Provide the [x, y] coordinate of the cell's center where the given text is located.  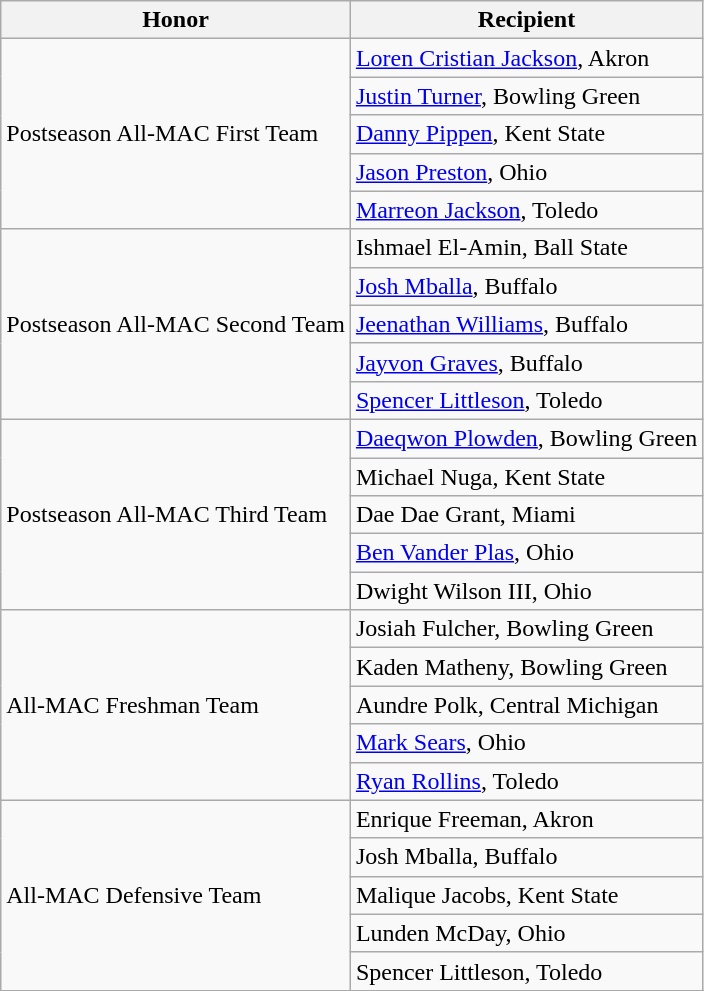
Justin Turner, Bowling Green [526, 96]
Jayvon Graves, Buffalo [526, 362]
Marreon Jackson, Toledo [526, 210]
Ishmael El-Amin, Ball State [526, 248]
Danny Pippen, Kent State [526, 134]
Postseason All-MAC First Team [176, 134]
Recipient [526, 20]
Malique Jacobs, Kent State [526, 895]
Michael Nuga, Kent State [526, 477]
Lunden McDay, Ohio [526, 933]
Kaden Matheny, Bowling Green [526, 667]
Postseason All-MAC Third Team [176, 514]
Loren Cristian Jackson, Akron [526, 58]
Daeqwon Plowden, Bowling Green [526, 438]
Jeenathan Williams, Buffalo [526, 324]
Mark Sears, Ohio [526, 743]
Aundre Polk, Central Michigan [526, 705]
Josiah Fulcher, Bowling Green [526, 629]
Ryan Rollins, Toledo [526, 781]
Dwight Wilson III, Ohio [526, 591]
All-MAC Freshman Team [176, 705]
Postseason All-MAC Second Team [176, 324]
Enrique Freeman, Akron [526, 819]
All-MAC Defensive Team [176, 895]
Dae Dae Grant, Miami [526, 515]
Honor [176, 20]
Ben Vander Plas, Ohio [526, 553]
Jason Preston, Ohio [526, 172]
